Find where the given text appears and provide that cell's center as (x, y) coordinate. 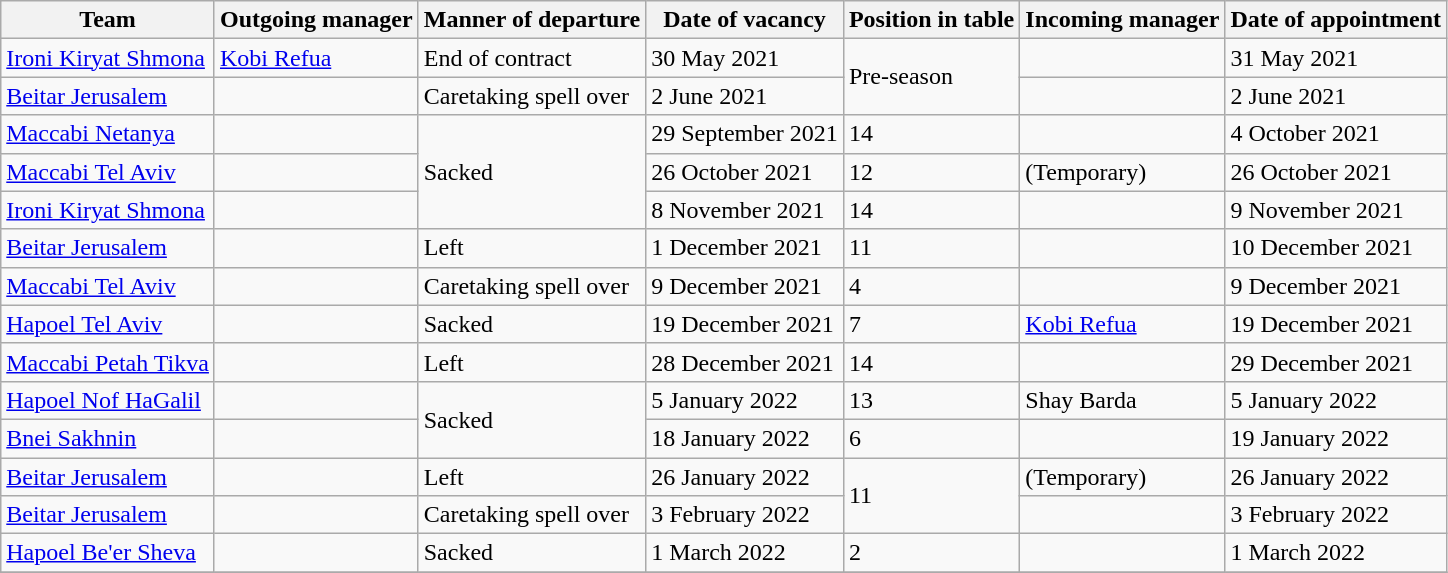
Maccabi Petah Tikva (108, 362)
Date of vacancy (745, 20)
Team (108, 20)
1 December 2021 (745, 248)
8 November 2021 (745, 210)
9 November 2021 (1336, 210)
Manner of departure (532, 20)
Bnei Sakhnin (108, 438)
29 September 2021 (745, 134)
Hapoel Tel Aviv (108, 324)
4 October 2021 (1336, 134)
2 (931, 553)
Shay Barda (1122, 400)
Pre-season (931, 77)
28 December 2021 (745, 362)
Maccabi Netanya (108, 134)
10 December 2021 (1336, 248)
Hapoel Be'er Sheva (108, 553)
Date of appointment (1336, 20)
Outgoing manager (316, 20)
18 January 2022 (745, 438)
13 (931, 400)
31 May 2021 (1336, 58)
30 May 2021 (745, 58)
29 December 2021 (1336, 362)
End of contract (532, 58)
Hapoel Nof HaGalil (108, 400)
Incoming manager (1122, 20)
7 (931, 324)
4 (931, 286)
6 (931, 438)
Position in table (931, 20)
19 January 2022 (1336, 438)
12 (931, 172)
